For the text-containing cell, return its midpoint in [X, Y] coordinate format. 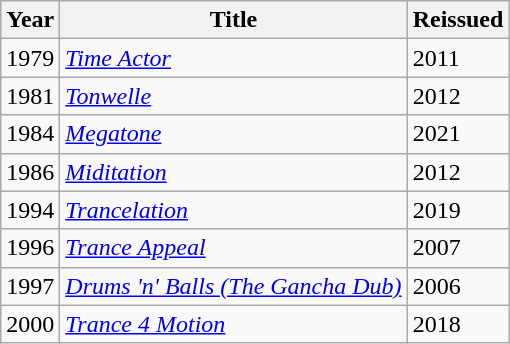
Miditation [234, 172]
Megatone [234, 134]
1986 [30, 172]
Trance 4 Motion [234, 324]
1984 [30, 134]
1979 [30, 58]
1994 [30, 210]
Tonwelle [234, 96]
2006 [458, 286]
Title [234, 20]
2019 [458, 210]
2018 [458, 324]
Trance Appeal [234, 248]
2011 [458, 58]
Drums 'n' Balls (The Gancha Dub) [234, 286]
1981 [30, 96]
2000 [30, 324]
1996 [30, 248]
2007 [458, 248]
1997 [30, 286]
Time Actor [234, 58]
Reissued [458, 20]
Trancelation [234, 210]
2021 [458, 134]
Year [30, 20]
